Identify which cell holds the provided text, then report its [X, Y] central coordinate. 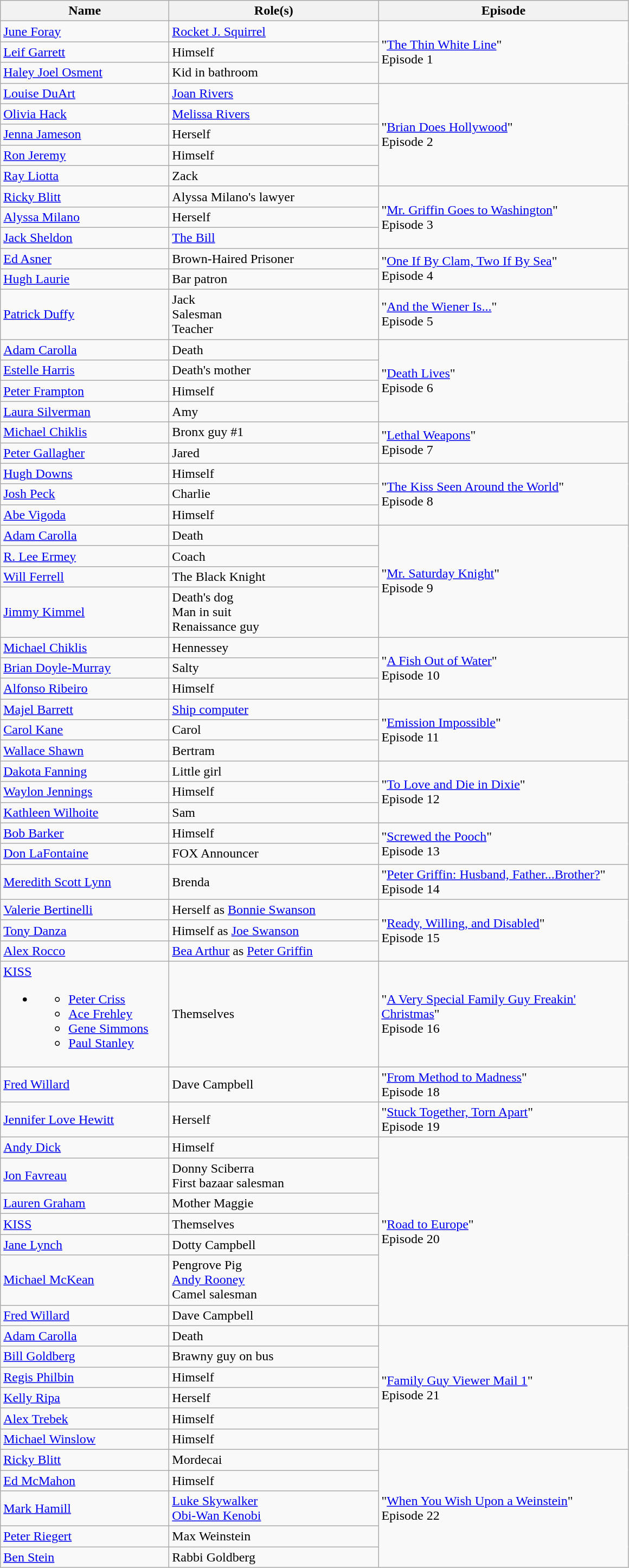
Kathleen Wilhoite [85, 812]
Bea Arthur as Peter Griffin [274, 951]
The Black Knight [274, 577]
Rocket J. Squirrel [274, 31]
Dakota Fanning [85, 771]
"The Kiss Seen Around the World"Episode 8 [503, 494]
Alex Rocco [85, 951]
Regis Philbin [85, 1377]
Coach [274, 556]
"A Fish Out of Water"Episode 10 [503, 668]
Brown-Haired Prisoner [274, 259]
"The Thin White Line"Episode 1 [503, 52]
Estelle Harris [85, 370]
Peter Frampton [85, 391]
"Mr. Griffin Goes to Washington"Episode 3 [503, 217]
"Road to Europe"Episode 20 [503, 1231]
"And the Wiener Is..."Episode 5 [503, 315]
June Foray [85, 31]
Andy Dick [85, 1148]
Laura Silverman [85, 412]
Abe Vigoda [85, 515]
Don LaFontaine [85, 854]
Himself as Joe Swanson [274, 930]
Jane Lynch [85, 1245]
Charlie [274, 494]
Lauren Graham [85, 1204]
Name [85, 11]
Tony Danza [85, 930]
Louise DuArt [85, 93]
Ray Liotta [85, 176]
Brian Doyle-Murray [85, 668]
Carol [274, 730]
KISSPeter CrissAce FrehleyGene SimmonsPaul Stanley [85, 1014]
Bertram [274, 751]
Episode [503, 11]
Dotty Campbell [274, 1245]
"To Love and Die in Dixie"Episode 12 [503, 792]
"Mr. Saturday Knight"Episode 9 [503, 581]
Leif Garrett [85, 52]
Rabbi Goldberg [274, 1557]
Jenna Jameson [85, 135]
Will Ferrell [85, 577]
Zack [274, 176]
KISS [85, 1224]
"Family Guy Viewer Mail 1"Episode 21 [503, 1387]
Pengrove PigAndy RooneyCamel salesman [274, 1280]
Bronx guy #1 [274, 432]
Meredith Scott Lynn [85, 882]
Death's dogMan in suitRenaissance guy [274, 612]
Carol Kane [85, 730]
Kelly Ripa [85, 1398]
Bill Goldberg [85, 1356]
Amy [274, 412]
Bar patron [274, 279]
"Peter Griffin: Husband, Father...Brother?"Episode 14 [503, 882]
"One If By Clam, Two If By Sea"Episode 4 [503, 269]
Ed Asner [85, 259]
JackSalesmanTeacher [274, 315]
"Death Lives"Episode 6 [503, 381]
Jimmy Kimmel [85, 612]
The Bill [274, 238]
Valerie Bertinelli [85, 910]
"A Very Special Family Guy Freakin' Christmas"Episode 16 [503, 1014]
Hugh Laurie [85, 279]
Jennifer Love Hewitt [85, 1119]
Max Weinstein [274, 1537]
Jack Sheldon [85, 238]
Little girl [274, 771]
Jon Favreau [85, 1176]
Michael Winslow [85, 1439]
Mark Hamill [85, 1509]
Ben Stein [85, 1557]
Hennessey [274, 647]
Bob Barker [85, 833]
Olivia Hack [85, 114]
Mother Maggie [274, 1204]
Sam [274, 812]
Ed McMahon [85, 1480]
Josh Peck [85, 494]
Death's mother [274, 370]
"Brian Does Hollywood"Episode 2 [503, 135]
Alfonso Ribeiro [85, 689]
Joan Rivers [274, 93]
Donny SciberraFirst bazaar salesman [274, 1176]
Ship computer [274, 709]
Brenda [274, 882]
Jared [274, 453]
Waylon Jennings [85, 792]
"Emission Impossible"Episode 11 [503, 730]
"Lethal Weapons"Episode 7 [503, 443]
Haley Joel Osment [85, 73]
FOX Announcer [274, 854]
"Stuck Together, Torn Apart"Episode 19 [503, 1119]
Mordecai [274, 1460]
Hugh Downs [85, 473]
Peter Riegert [85, 1537]
R. Lee Ermey [85, 556]
"Screwed the Pooch"Episode 13 [503, 843]
Role(s) [274, 11]
Patrick Duffy [85, 315]
Alyssa Milano's lawyer [274, 196]
Peter Gallagher [85, 453]
Ron Jeremy [85, 155]
Salty [274, 668]
"From Method to Madness"Episode 18 [503, 1084]
Alyssa Milano [85, 217]
Wallace Shawn [85, 751]
"When You Wish Upon a Weinstein"Episode 22 [503, 1508]
Kid in bathroom [274, 73]
Melissa Rivers [274, 114]
"Ready, Willing, and Disabled"Episode 15 [503, 930]
Herself as Bonnie Swanson [274, 910]
Michael McKean [85, 1280]
Majel Barrett [85, 709]
Alex Trebek [85, 1418]
Luke SkywalkerObi-Wan Kenobi [274, 1509]
Brawny guy on bus [274, 1356]
